Return [X, Y] of the center of cell containing provided text 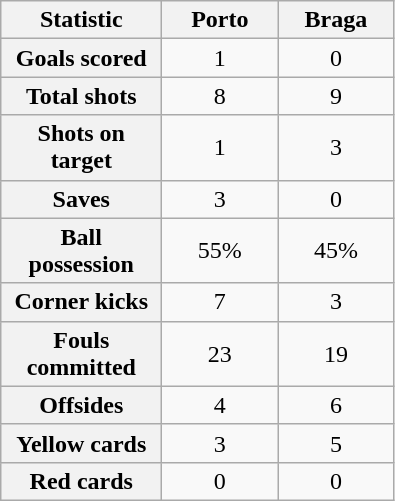
Yellow cards [82, 443]
Goals scored [82, 58]
Offsides [82, 405]
Saves [82, 199]
5 [336, 443]
Red cards [82, 481]
Corner kicks [82, 302]
Statistic [82, 20]
55% [220, 250]
19 [336, 354]
4 [220, 405]
7 [220, 302]
Shots on target [82, 148]
Braga [336, 20]
9 [336, 96]
Total shots [82, 96]
45% [336, 250]
Fouls committed [82, 354]
8 [220, 96]
23 [220, 354]
6 [336, 405]
Porto [220, 20]
Ball possession [82, 250]
